For the text-containing cell, return its midpoint in [X, Y] coordinate format. 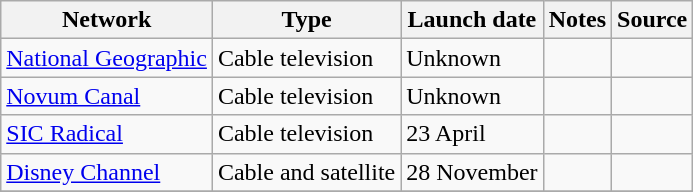
Notes [577, 20]
National Geographic [107, 58]
Cable and satellite [306, 172]
Launch date [472, 20]
Disney Channel [107, 172]
Network [107, 20]
28 November [472, 172]
SIC Radical [107, 134]
Source [652, 20]
23 April [472, 134]
Type [306, 20]
Novum Canal [107, 96]
